Detect which cell encompasses the target text, then output its [X, Y] center coordinate. 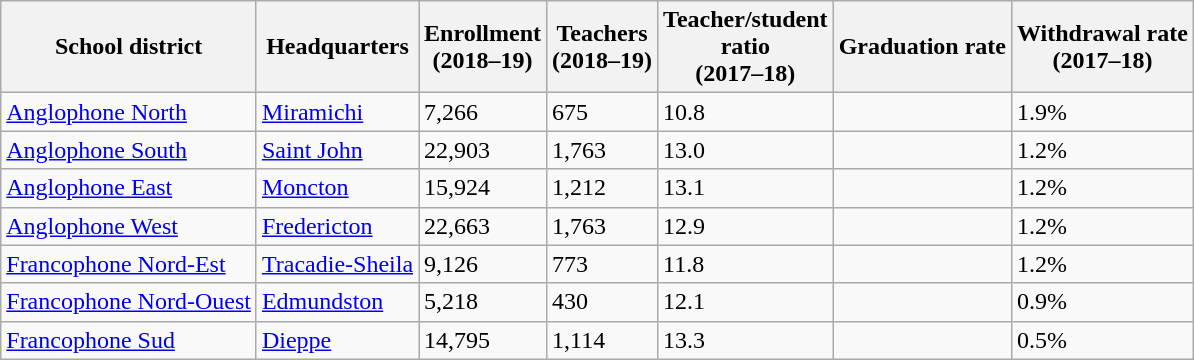
Saint John [337, 150]
Francophone Sud [129, 340]
12.1 [746, 302]
12.9 [746, 226]
Anglophone North [129, 112]
430 [602, 302]
7,266 [483, 112]
Moncton [337, 188]
11.8 [746, 264]
675 [602, 112]
9,126 [483, 264]
Anglophone South [129, 150]
Dieppe [337, 340]
0.9% [1102, 302]
13.1 [746, 188]
13.3 [746, 340]
773 [602, 264]
Francophone Nord-Ouest [129, 302]
5,218 [483, 302]
1,114 [602, 340]
13.0 [746, 150]
Withdrawal rate(2017–18) [1102, 47]
1,212 [602, 188]
0.5% [1102, 340]
14,795 [483, 340]
Tracadie-Sheila [337, 264]
School district [129, 47]
Miramichi [337, 112]
Teachers(2018–19) [602, 47]
10.8 [746, 112]
22,903 [483, 150]
Francophone Nord-Est [129, 264]
22,663 [483, 226]
Headquarters [337, 47]
Enrollment(2018–19) [483, 47]
Fredericton [337, 226]
Graduation rate [922, 47]
1.9% [1102, 112]
Anglophone East [129, 188]
Teacher/studentratio(2017–18) [746, 47]
15,924 [483, 188]
Edmundston [337, 302]
Anglophone West [129, 226]
